Provide the (x, y) coordinate of the cell's center where the given text is located.  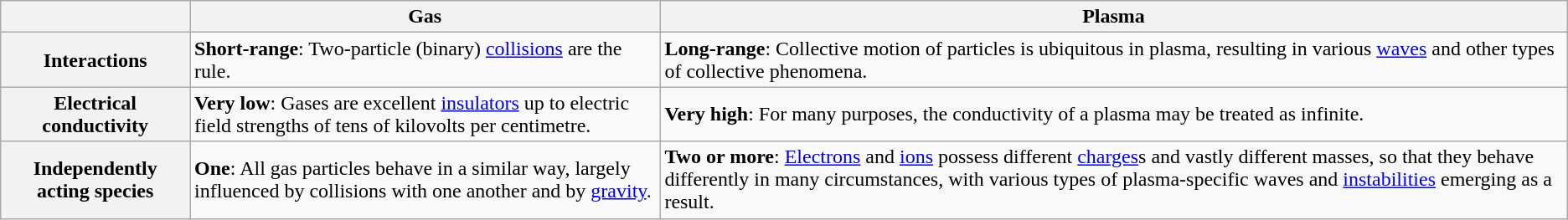
Electrical conductivity (95, 114)
Very low: Gases are excellent insulators up to electric field strengths of tens of kilovolts per centimetre. (426, 114)
Interactions (95, 60)
Independently acting species (95, 180)
One: All gas particles behave in a similar way, largely influenced by collisions with one another and by gravity. (426, 180)
Plasma (1114, 17)
Very high: For many purposes, the conductivity of a plasma may be treated as infinite. (1114, 114)
Gas (426, 17)
Short-range: Two-particle (binary) collisions are the rule. (426, 60)
Long-range: Collective motion of particles is ubiquitous in plasma, resulting in various waves and other types of collective phenomena. (1114, 60)
